Identify which cell holds the provided text, then report its (X, Y) central coordinate. 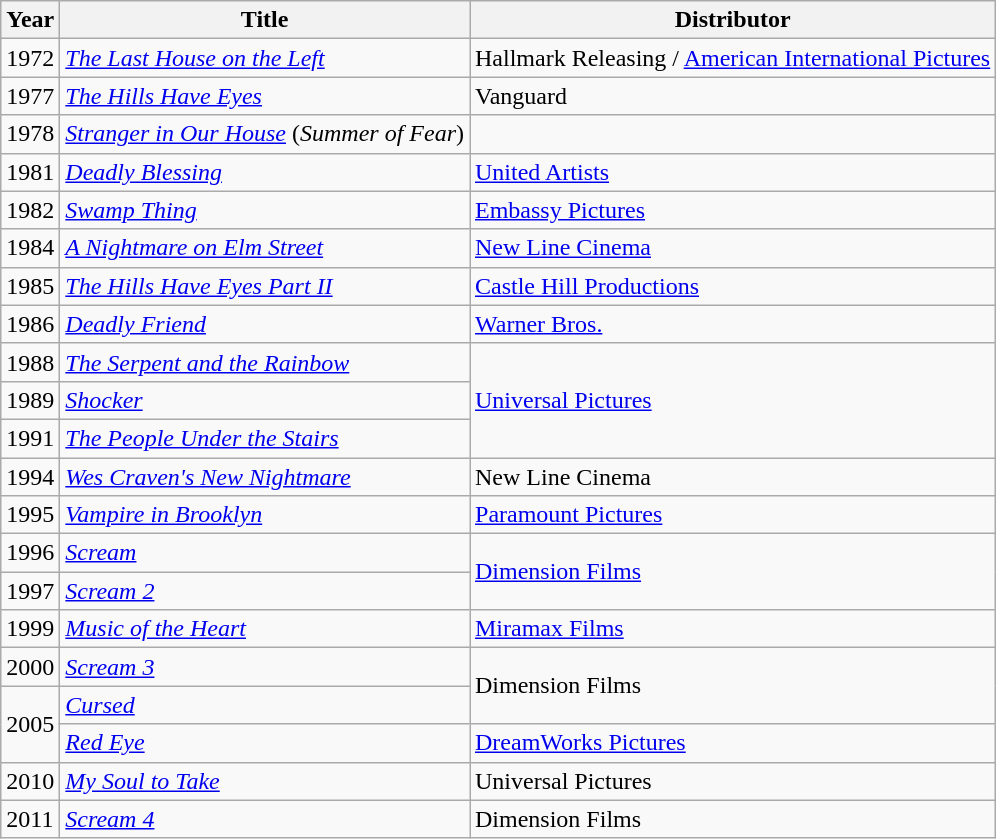
1991 (30, 438)
Miramax Films (733, 629)
Paramount Pictures (733, 515)
1985 (30, 286)
Cursed (265, 705)
A Nightmare on Elm Street (265, 248)
1999 (30, 629)
Scream 4 (265, 819)
1994 (30, 477)
2010 (30, 781)
Distributor (733, 20)
1988 (30, 362)
Hallmark Releasing / American International Pictures (733, 58)
1989 (30, 400)
Vanguard (733, 96)
1997 (30, 591)
1986 (30, 324)
Castle Hill Productions (733, 286)
2000 (30, 667)
Title (265, 20)
Wes Craven's New Nightmare (265, 477)
Stranger in Our House (Summer of Fear) (265, 134)
Deadly Blessing (265, 172)
2011 (30, 819)
1995 (30, 515)
1996 (30, 553)
Music of the Heart (265, 629)
Vampire in Brooklyn (265, 515)
1984 (30, 248)
Scream 3 (265, 667)
Shocker (265, 400)
Scream 2 (265, 591)
The People Under the Stairs (265, 438)
1978 (30, 134)
The Serpent and the Rainbow (265, 362)
Warner Bros. (733, 324)
1982 (30, 210)
Deadly Friend (265, 324)
The Hills Have Eyes Part II (265, 286)
Year (30, 20)
DreamWorks Pictures (733, 743)
My Soul to Take (265, 781)
The Hills Have Eyes (265, 96)
Red Eye (265, 743)
1977 (30, 96)
Scream (265, 553)
2005 (30, 724)
Swamp Thing (265, 210)
United Artists (733, 172)
1981 (30, 172)
Embassy Pictures (733, 210)
1972 (30, 58)
The Last House on the Left (265, 58)
